Extract the [X, Y] coordinate from the center of the cell holding the provided text.  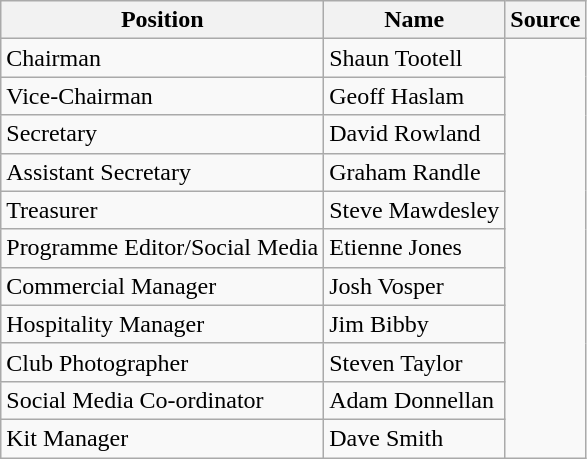
Dave Smith [414, 438]
Position [162, 20]
Chairman [162, 58]
Programme Editor/Social Media [162, 248]
Kit Manager [162, 438]
Social Media Co-ordinator [162, 400]
Shaun Tootell [414, 58]
Vice-Chairman [162, 96]
Graham Randle [414, 172]
Assistant Secretary [162, 172]
Josh Vosper [414, 286]
Steve Mawdesley [414, 210]
Jim Bibby [414, 324]
Adam Donnellan [414, 400]
Secretary [162, 134]
Hospitality Manager [162, 324]
Name [414, 20]
Etienne Jones [414, 248]
Commercial Manager [162, 286]
Steven Taylor [414, 362]
David Rowland [414, 134]
Treasurer [162, 210]
Geoff Haslam [414, 96]
Club Photographer [162, 362]
Source [546, 20]
